Determine the [x, y] coordinate at the center of the cell enclosing the given text.  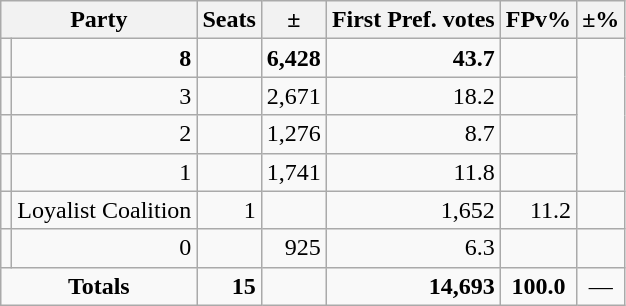
14,693 [413, 286]
18.2 [413, 96]
6.3 [413, 248]
2,671 [294, 96]
First Pref. votes [413, 20]
0 [104, 248]
± [294, 20]
11.8 [413, 172]
8.7 [413, 134]
100.0 [538, 286]
15 [229, 286]
Party [99, 20]
1,276 [294, 134]
1,741 [294, 172]
Totals [99, 286]
6,428 [294, 58]
— [601, 286]
43.7 [413, 58]
925 [294, 248]
±% [601, 20]
1,652 [413, 210]
11.2 [538, 210]
8 [104, 58]
2 [104, 134]
Loyalist Coalition [104, 210]
3 [104, 96]
Seats [229, 20]
FPv% [538, 20]
